From the cell containing the given text, extract its center point as [x, y] coordinate. 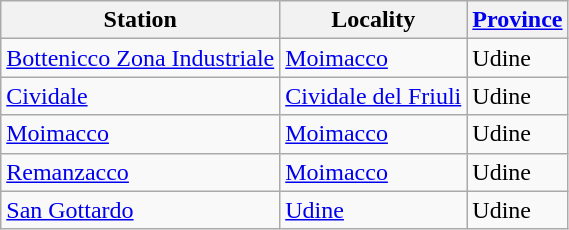
Province [518, 20]
San Gottardo [140, 210]
Locality [374, 20]
Cividale del Friuli [374, 96]
Remanzacco [140, 172]
Station [140, 20]
Bottenicco Zona Industriale [140, 58]
Cividale [140, 96]
